Extract the [x, y] coordinate from the center of the cell holding the provided text.  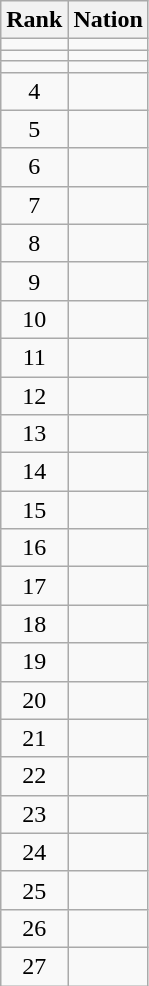
Nation [108, 20]
7 [34, 205]
Rank [34, 20]
22 [34, 776]
18 [34, 624]
10 [34, 319]
13 [34, 434]
11 [34, 357]
23 [34, 814]
4 [34, 91]
12 [34, 395]
15 [34, 510]
19 [34, 662]
21 [34, 738]
8 [34, 243]
6 [34, 167]
27 [34, 966]
26 [34, 928]
9 [34, 281]
20 [34, 700]
5 [34, 129]
24 [34, 852]
25 [34, 890]
16 [34, 548]
14 [34, 472]
17 [34, 586]
